Find where the given text appears and provide that cell's center as [X, Y] coordinate. 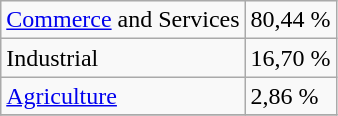
Commerce and Services [123, 20]
16,70 % [290, 58]
Industrial [123, 58]
80,44 % [290, 20]
Agriculture [123, 96]
2,86 % [290, 96]
